From the cell containing the given text, extract its center point as [X, Y] coordinate. 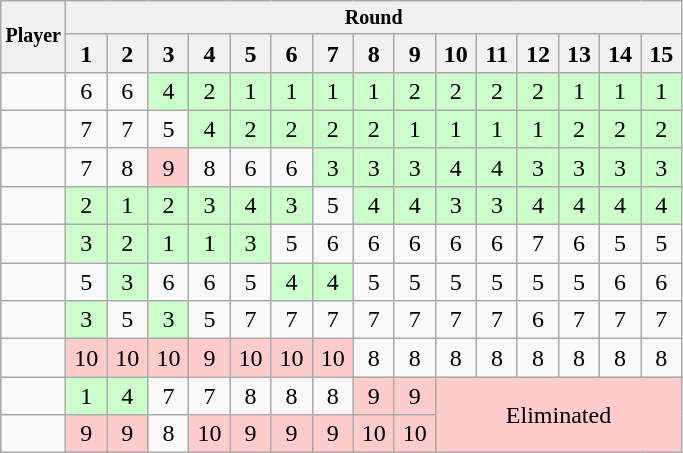
11 [496, 53]
15 [662, 53]
13 [578, 53]
Round [374, 18]
14 [620, 53]
Eliminated [558, 415]
12 [538, 53]
Player [34, 37]
